Return [X, Y] of the center of cell containing provided text 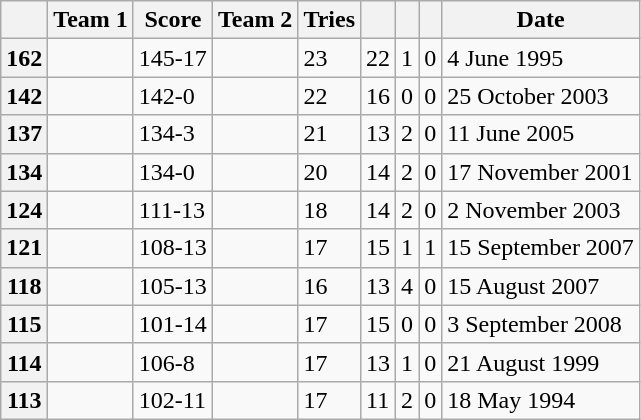
Date [541, 20]
124 [24, 210]
4 [408, 286]
Score [172, 20]
21 August 1999 [541, 362]
Team 1 [91, 20]
18 [330, 210]
3 September 2008 [541, 324]
101-14 [172, 324]
21 [330, 134]
2 November 2003 [541, 210]
118 [24, 286]
25 October 2003 [541, 96]
106-8 [172, 362]
15 August 2007 [541, 286]
114 [24, 362]
105-13 [172, 286]
18 May 1994 [541, 400]
145-17 [172, 58]
137 [24, 134]
4 June 1995 [541, 58]
115 [24, 324]
142-0 [172, 96]
134-3 [172, 134]
15 September 2007 [541, 248]
Tries [330, 20]
121 [24, 248]
Team 2 [255, 20]
23 [330, 58]
17 November 2001 [541, 172]
162 [24, 58]
142 [24, 96]
20 [330, 172]
111-13 [172, 210]
134 [24, 172]
102-11 [172, 400]
108-13 [172, 248]
113 [24, 400]
134-0 [172, 172]
11 June 2005 [541, 134]
11 [378, 400]
